Return (X, Y) of the center of cell containing provided text 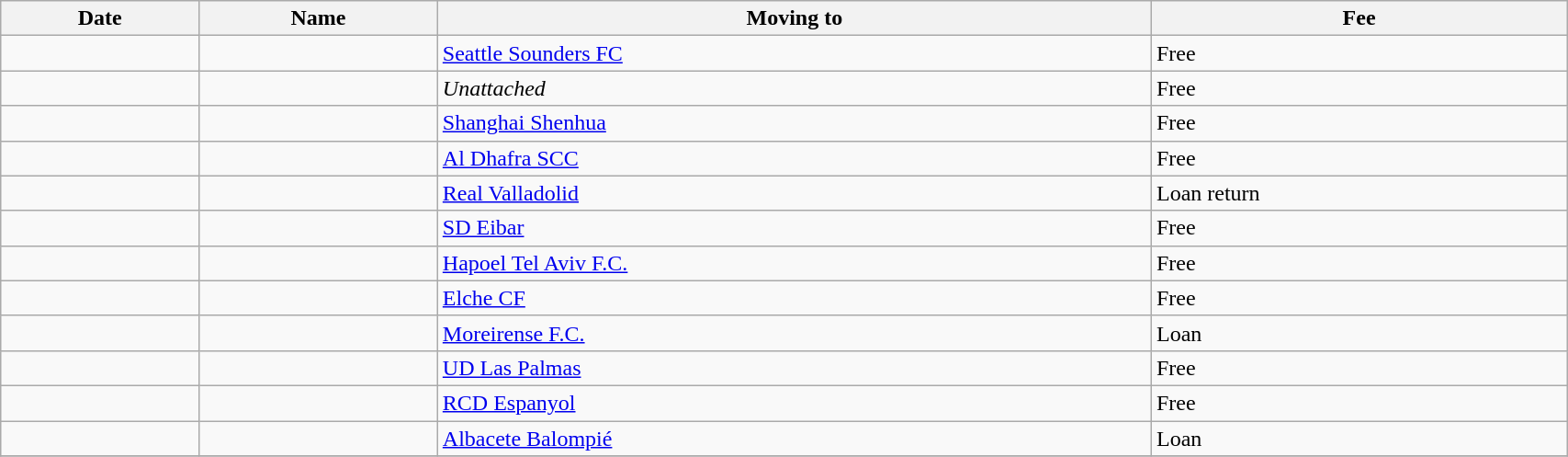
Shanghai Shenhua (794, 123)
Unattached (794, 88)
Name (319, 18)
Moving to (794, 18)
Date (100, 18)
Hapoel Tel Aviv F.C. (794, 263)
Loan return (1359, 193)
Fee (1359, 18)
Albacete Balompié (794, 439)
RCD Espanyol (794, 403)
SD Eibar (794, 228)
Moreirense F.C. (794, 333)
Elche CF (794, 298)
UD Las Palmas (794, 368)
Seattle Sounders FC (794, 53)
Real Valladolid (794, 193)
Al Dhafra SCC (794, 158)
